Return [x, y] of the center of cell containing provided text 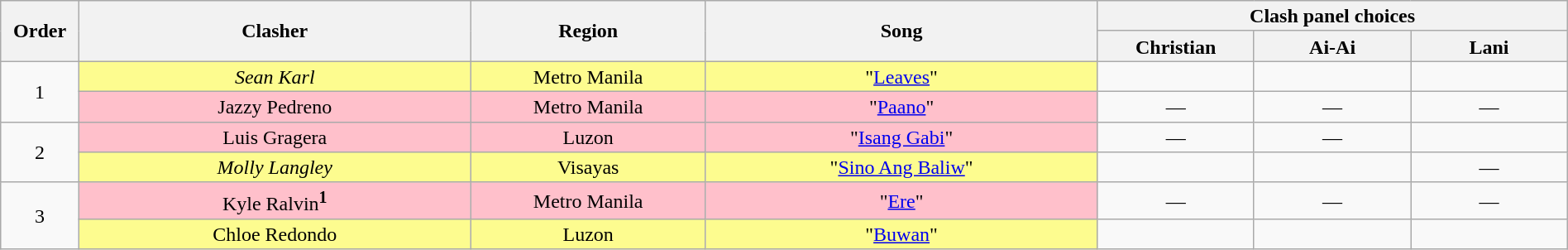
Clash panel choices [1332, 17]
Order [40, 31]
"Ere" [901, 200]
2 [40, 152]
Jazzy Pedreno [275, 106]
Clasher [275, 31]
Ai-Ai [1331, 46]
"Isang Gabi" [901, 137]
Kyle Ralvin1 [275, 200]
1 [40, 91]
Region [588, 31]
"Buwan" [901, 235]
Christian [1176, 46]
Lani [1489, 46]
Molly Langley [275, 167]
Sean Karl [275, 76]
"Sino Ang Baliw" [901, 167]
Luis Gragera [275, 137]
"Leaves" [901, 76]
"Paano" [901, 106]
Visayas [588, 167]
3 [40, 215]
Song [901, 31]
Chloe Redondo [275, 235]
